Return the (x, y) coordinate for the center point of the cell that contains the specified text.  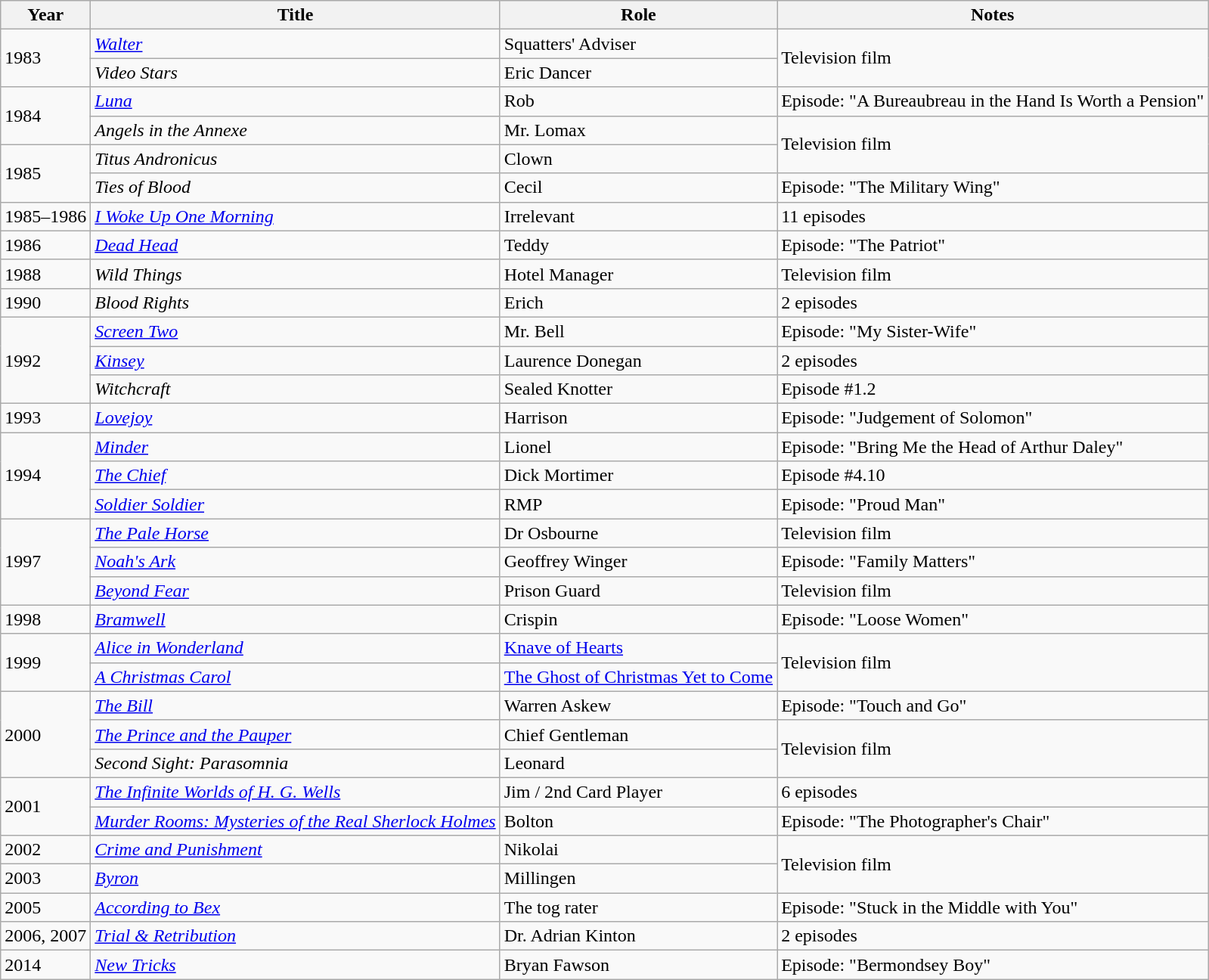
Beyond Fear (295, 591)
2014 (45, 965)
Mr. Lomax (638, 130)
Geoffrey Winger (638, 562)
Witchcraft (295, 389)
Mr. Bell (638, 331)
2002 (45, 850)
Titus Andronicus (295, 159)
Episode: "The Patriot" (993, 245)
2001 (45, 806)
The Infinite Worlds of H. G. Wells (295, 792)
Title (295, 15)
Episode: "Bring Me the Head of Arthur Daley" (993, 447)
Trial & Retribution (295, 936)
Minder (295, 447)
Erich (638, 302)
Episode: "Family Matters" (993, 562)
Leonard (638, 763)
Millingen (638, 879)
Squatters' Adviser (638, 44)
Irrelevant (638, 216)
11 episodes (993, 216)
2000 (45, 734)
Dr Osbourne (638, 533)
The Chief (295, 476)
Laurence Donegan (638, 361)
Year (45, 15)
1998 (45, 619)
Warren Askew (638, 706)
6 episodes (993, 792)
Role (638, 15)
The Prince and the Pauper (295, 734)
Soldier Soldier (295, 504)
Knave of Hearts (638, 648)
1994 (45, 476)
1985 (45, 173)
Harrison (638, 418)
A Christmas Carol (295, 677)
Dick Mortimer (638, 476)
1986 (45, 245)
Episode #4.10 (993, 476)
Kinsey (295, 361)
Eric Dancer (638, 73)
Episode: "Bermondsey Boy" (993, 965)
1988 (45, 274)
Dr. Adrian Kinton (638, 936)
Sealed Knotter (638, 389)
Luna (295, 101)
1985–1986 (45, 216)
Walter (295, 44)
1983 (45, 58)
Episode #1.2 (993, 389)
Blood Rights (295, 302)
1992 (45, 360)
1990 (45, 302)
Cecil (638, 188)
Episode: "The Photographer's Chair" (993, 820)
2003 (45, 879)
Screen Two (295, 331)
Murder Rooms: Mysteries of the Real Sherlock Holmes (295, 820)
Wild Things (295, 274)
Rob (638, 101)
Episode: "A Bureaubreau in the Hand Is Worth a Pension" (993, 101)
Lovejoy (295, 418)
Noah's Ark (295, 562)
2006, 2007 (45, 936)
According to Bex (295, 907)
Hotel Manager (638, 274)
RMP (638, 504)
Episode: "Proud Man" (993, 504)
The Pale Horse (295, 533)
Episode: "Loose Women" (993, 619)
Episode: "My Sister-Wife" (993, 331)
New Tricks (295, 965)
Bryan Fawson (638, 965)
Crispin (638, 619)
The Ghost of Christmas Yet to Come (638, 677)
2005 (45, 907)
Second Sight: Parasomnia (295, 763)
Clown (638, 159)
Episode: "Touch and Go" (993, 706)
Crime and Punishment (295, 850)
Episode: "Stuck in the Middle with You" (993, 907)
Angels in the Annexe (295, 130)
Chief Gentleman (638, 734)
I Woke Up One Morning (295, 216)
Teddy (638, 245)
Ties of Blood (295, 188)
Episode: "Judgement of Solomon" (993, 418)
Bolton (638, 820)
Byron (295, 879)
The tog rater (638, 907)
Video Stars (295, 73)
1993 (45, 418)
Jim / 2nd Card Player (638, 792)
Prison Guard (638, 591)
Episode: "The Military Wing" (993, 188)
Bramwell (295, 619)
1997 (45, 562)
Alice in Wonderland (295, 648)
Notes (993, 15)
Nikolai (638, 850)
Lionel (638, 447)
Dead Head (295, 245)
1999 (45, 662)
The Bill (295, 706)
1984 (45, 116)
